Detect which cell encompasses the target text, then output its [x, y] center coordinate. 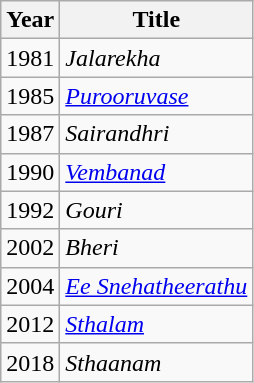
2018 [30, 362]
Sairandhri [156, 134]
2004 [30, 286]
Year [30, 20]
Title [156, 20]
1987 [30, 134]
Vembanad [156, 172]
Sthaanam [156, 362]
2012 [30, 324]
1985 [30, 96]
Ee Snehatheerathu [156, 286]
Gouri [156, 210]
Jalarekha [156, 58]
1981 [30, 58]
Bheri [156, 248]
1990 [30, 172]
Sthalam [156, 324]
1992 [30, 210]
2002 [30, 248]
Purooruvase [156, 96]
